Provide the [x, y] coordinate of the cell's center where the given text is located.  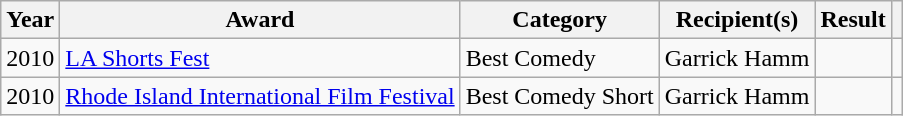
Year [30, 20]
Award [260, 20]
Rhode Island International Film Festival [260, 96]
LA Shorts Fest [260, 58]
Recipient(s) [737, 20]
Category [560, 20]
Best Comedy [560, 58]
Result [853, 20]
Best Comedy Short [560, 96]
